Determine the (X, Y) coordinate at the center of the cell enclosing the given text.  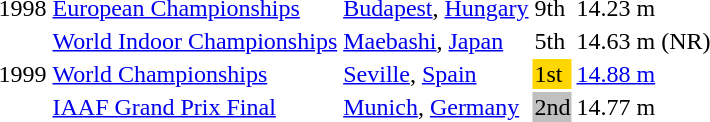
1st (552, 74)
5th (552, 41)
Maebashi, Japan (436, 41)
World Championships (195, 74)
Seville, Spain (436, 74)
IAAF Grand Prix Final (195, 107)
Munich, Germany (436, 107)
World Indoor Championships (195, 41)
2nd (552, 107)
